Identify which cell holds the provided text, then report its (X, Y) central coordinate. 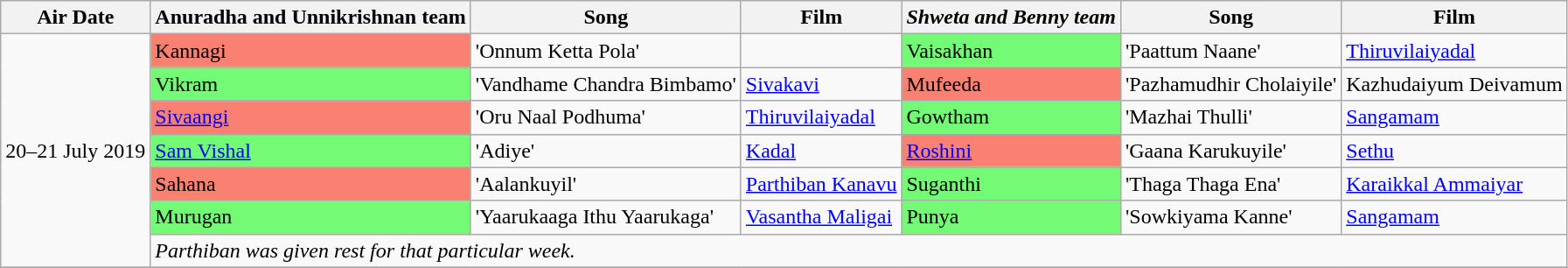
Punya (1011, 217)
Sivaangi (311, 117)
Roshini (1011, 151)
'Aalankuyil' (605, 184)
Shweta and Benny team (1011, 18)
Parthiban was given rest for that particular week. (859, 250)
'Onnum Ketta Pola' (605, 51)
Air Date (75, 18)
'Adiye' (605, 151)
'Mazhai Thulli' (1230, 117)
'Sowkiyama Kanne' (1230, 217)
Sethu (1454, 151)
Kadal (821, 151)
Vasantha Maligai (821, 217)
Sam Vishal (311, 151)
Sahana (311, 184)
'Thaga Thaga Ena' (1230, 184)
Mufeeda (1011, 84)
'Yaarukaaga Ithu Yaarukaga' (605, 217)
Kannagi (311, 51)
'Oru Naal Podhuma' (605, 117)
Anuradha and Unnikrishnan team (311, 18)
Parthiban Kanavu (821, 184)
'Pazhamudhir Cholaiyile' (1230, 84)
Suganthi (1011, 184)
Vaisakhan (1011, 51)
Kazhudaiyum Deivamum (1454, 84)
20–21 July 2019 (75, 151)
Vikram (311, 84)
Gowtham (1011, 117)
'Paattum Naane' (1230, 51)
Murugan (311, 217)
'Gaana Karukuyile' (1230, 151)
Karaikkal Ammaiyar (1454, 184)
'Vandhame Chandra Bimbamo' (605, 84)
Sivakavi (821, 84)
